Detect which cell encompasses the target text, then output its [x, y] center coordinate. 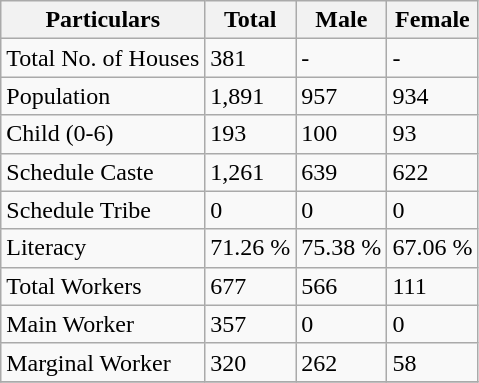
93 [432, 134]
1,261 [250, 172]
193 [250, 134]
677 [250, 286]
71.26 % [250, 248]
381 [250, 58]
262 [342, 362]
Total [250, 20]
Male [342, 20]
957 [342, 96]
622 [432, 172]
100 [342, 134]
Schedule Caste [103, 172]
Total Workers [103, 286]
Literacy [103, 248]
111 [432, 286]
934 [432, 96]
1,891 [250, 96]
320 [250, 362]
Female [432, 20]
Child (0-6) [103, 134]
357 [250, 324]
Marginal Worker [103, 362]
Main Worker [103, 324]
Particulars [103, 20]
639 [342, 172]
58 [432, 362]
Population [103, 96]
Schedule Tribe [103, 210]
Total No. of Houses [103, 58]
566 [342, 286]
75.38 % [342, 248]
67.06 % [432, 248]
